Capture the cell that displays the provided text and extract its (x, y) central coordinate. 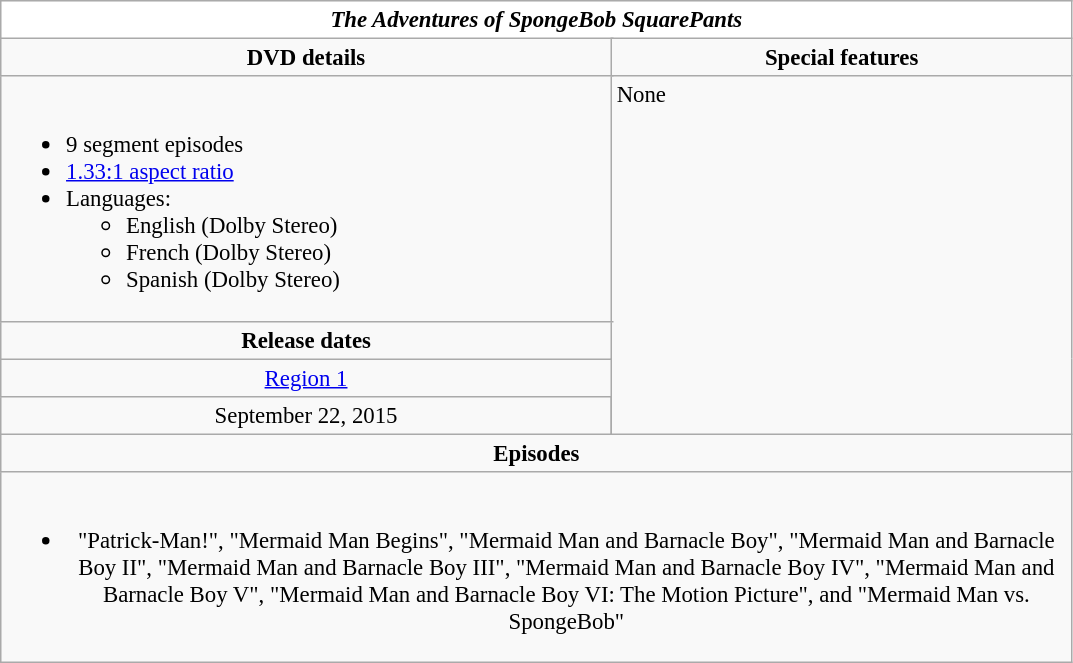
Special features (842, 58)
9 segment episodes1.33:1 aspect ratioLanguages:English (Dolby Stereo)French (Dolby Stereo)Spanish (Dolby Stereo) (306, 198)
Region 1 (306, 378)
None (842, 255)
September 22, 2015 (306, 415)
Release dates (306, 340)
DVD details (306, 58)
The Adventures of SpongeBob SquarePants (536, 20)
Episodes (536, 453)
